From the cell containing the given text, extract its center point as [X, Y] coordinate. 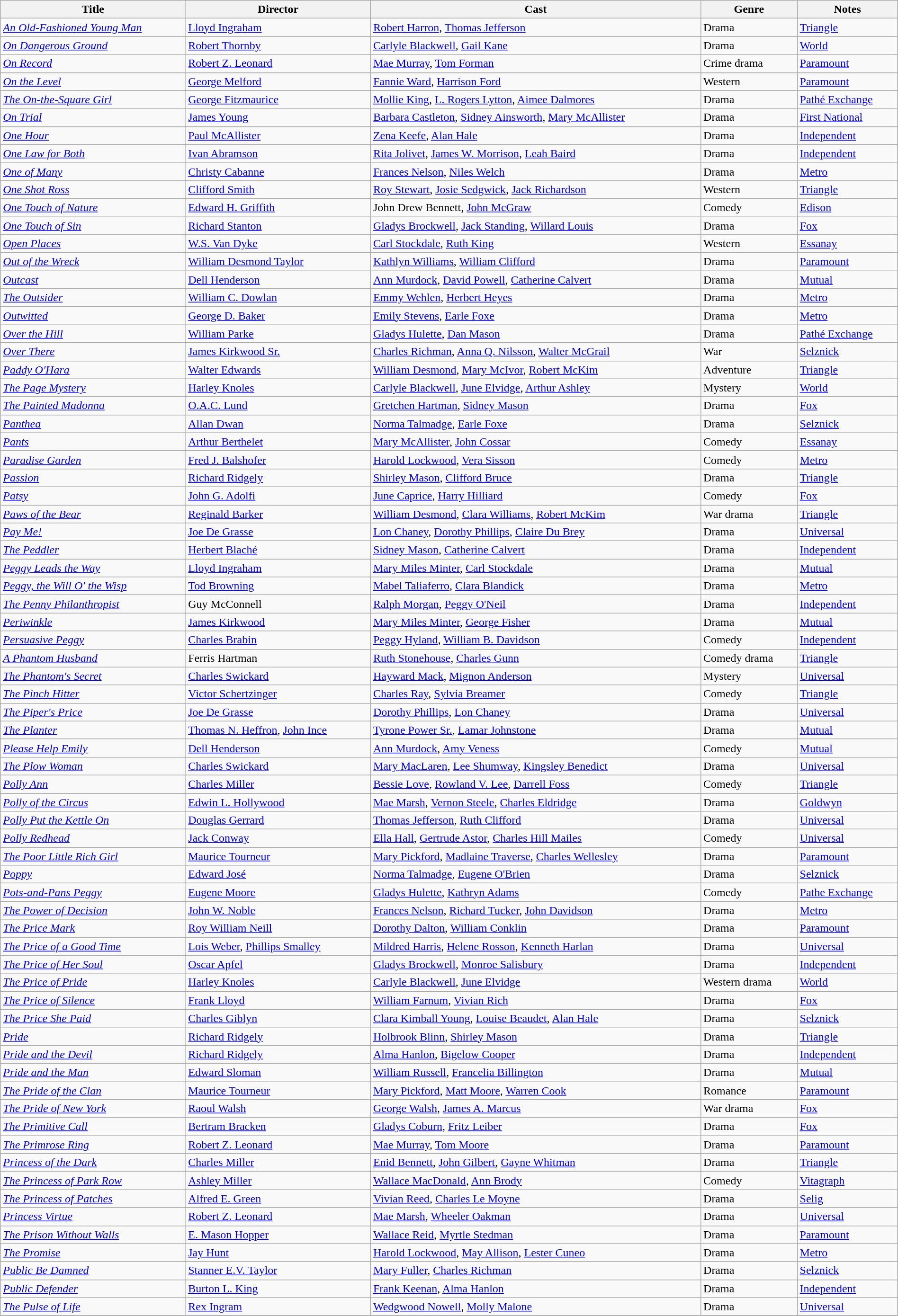
On Record [93, 63]
Comedy drama [749, 658]
Thomas N. Heffron, John Ince [278, 730]
Stanner E.V. Taylor [278, 1271]
Norma Talmadge, Earle Foxe [535, 424]
Crime drama [749, 63]
Guy McConnell [278, 604]
Poppy [93, 874]
Frank Keenan, Alma Hanlon [535, 1289]
Outcast [93, 280]
Shirley Mason, Clifford Bruce [535, 478]
Emily Stevens, Earle Foxe [535, 316]
James Young [278, 117]
John Drew Bennett, John McGraw [535, 207]
The Prison Without Walls [93, 1235]
Arthur Berthelet [278, 442]
Mary Pickford, Matt Moore, Warren Cook [535, 1090]
Pride [93, 1036]
Jack Conway [278, 838]
Tyrone Power Sr., Lamar Johnstone [535, 730]
William Parke [278, 334]
Charles Ray, Sylvia Breamer [535, 694]
Gladys Brockwell, Monroe Salisbury [535, 964]
On Trial [93, 117]
Mae Murray, Tom Moore [535, 1145]
Goldwyn [847, 802]
Genre [749, 9]
George D. Baker [278, 316]
James Kirkwood [278, 622]
Paddy O'Hara [93, 370]
Public Defender [93, 1289]
Carlyle Blackwell, June Elvidge [535, 982]
Edward Sloman [278, 1072]
Out of the Wreck [93, 262]
Roy William Neill [278, 928]
The Plow Woman [93, 766]
Outwitted [93, 316]
William Desmond Taylor [278, 262]
Notes [847, 9]
War [749, 352]
On Dangerous Ground [93, 45]
Patsy [93, 496]
Polly Put the Kettle On [93, 820]
The Phantom's Secret [93, 676]
First National [847, 117]
Rita Jolivet, James W. Morrison, Leah Baird [535, 153]
Edward José [278, 874]
One Law for Both [93, 153]
William Desmond, Clara Williams, Robert McKim [535, 514]
The Price of Pride [93, 982]
Passion [93, 478]
Ella Hall, Gertrude Astor, Charles Hill Mailes [535, 838]
O.A.C. Lund [278, 406]
The Outsider [93, 298]
Carl Stockdale, Ruth King [535, 244]
The Price of Her Soul [93, 964]
Western drama [749, 982]
Public Be Damned [93, 1271]
George Melford [278, 81]
Paws of the Bear [93, 514]
William Russell, Francelia Billington [535, 1072]
Peggy, the Will O' the Wisp [93, 586]
Wedgwood Nowell, Molly Malone [535, 1307]
June Caprice, Harry Hilliard [535, 496]
Wallace Reid, Myrtle Stedman [535, 1235]
A Phantom Husband [93, 658]
Ann Murdock, Amy Veness [535, 748]
Edward H. Griffith [278, 207]
Mary Fuller, Charles Richman [535, 1271]
One Touch of Nature [93, 207]
Pots-and-Pans Peggy [93, 892]
Mae Marsh, Vernon Steele, Charles Eldridge [535, 802]
Sidney Mason, Catherine Calvert [535, 550]
Edwin L. Hollywood [278, 802]
William Desmond, Mary McIvor, Robert McKim [535, 370]
Edison [847, 207]
Ashley Miller [278, 1181]
The Primrose Ring [93, 1145]
Frances Nelson, Richard Tucker, John Davidson [535, 910]
Gretchen Hartman, Sidney Mason [535, 406]
Panthea [93, 424]
Over There [93, 352]
Dorothy Phillips, Lon Chaney [535, 712]
Over the Hill [93, 334]
Emmy Wehlen, Herbert Heyes [535, 298]
George Walsh, James A. Marcus [535, 1109]
Paradise Garden [93, 460]
Gladys Brockwell, Jack Standing, Willard Louis [535, 226]
Gladys Coburn, Fritz Leiber [535, 1127]
Alma Hanlon, Bigelow Cooper [535, 1054]
Richard Stanton [278, 226]
One of Many [93, 171]
Ruth Stonehouse, Charles Gunn [535, 658]
Mary Miles Minter, George Fisher [535, 622]
Princess Virtue [93, 1217]
Polly Ann [93, 784]
W.S. Van Dyke [278, 244]
Mary Miles Minter, Carl Stockdale [535, 568]
Herbert Blaché [278, 550]
The Price of Silence [93, 1000]
Pathe Exchange [847, 892]
Mollie King, L. Rogers Lytton, Aimee Dalmores [535, 99]
Pants [93, 442]
Vitagraph [847, 1181]
Peggy Leads the Way [93, 568]
Kathlyn Williams, William Clifford [535, 262]
Jay Hunt [278, 1253]
Clara Kimball Young, Louise Beaudet, Alan Hale [535, 1018]
An Old-Fashioned Young Man [93, 27]
Gladys Hulette, Kathryn Adams [535, 892]
Frank Lloyd [278, 1000]
The Price Mark [93, 928]
Burton L. King [278, 1289]
John W. Noble [278, 910]
Reginald Barker [278, 514]
The Price She Paid [93, 1018]
Please Help Emily [93, 748]
Hayward Mack, Mignon Anderson [535, 676]
The Price of a Good Time [93, 946]
One Shot Ross [93, 189]
Barbara Castleton, Sidney Ainsworth, Mary McAllister [535, 117]
Ferris Hartman [278, 658]
Dorothy Dalton, William Conklin [535, 928]
Lois Weber, Phillips Smalley [278, 946]
The Page Mystery [93, 388]
Peggy Hyland, William B. Davidson [535, 640]
Fred J. Balshofer [278, 460]
Frances Nelson, Niles Welch [535, 171]
The Princess of Patches [93, 1199]
Mildred Harris, Helene Rosson, Kenneth Harlan [535, 946]
Paul McAllister [278, 135]
The Piper's Price [93, 712]
Ralph Morgan, Peggy O'Neil [535, 604]
The Pride of New York [93, 1109]
Lon Chaney, Dorothy Phillips, Claire Du Brey [535, 532]
Robert Harron, Thomas Jefferson [535, 27]
Robert Thornby [278, 45]
Douglas Gerrard [278, 820]
Mary McAllister, John Cossar [535, 442]
Oscar Apfel [278, 964]
Tod Browning [278, 586]
On the Level [93, 81]
Rex Ingram [278, 1307]
James Kirkwood Sr. [278, 352]
Holbrook Blinn, Shirley Mason [535, 1036]
Open Places [93, 244]
Fannie Ward, Harrison Ford [535, 81]
Polly of the Circus [93, 802]
Romance [749, 1090]
Roy Stewart, Josie Sedgwick, Jack Richardson [535, 189]
Title [93, 9]
The Penny Philanthropist [93, 604]
Charles Richman, Anna Q. Nilsson, Walter McGrail [535, 352]
Thomas Jefferson, Ruth Clifford [535, 820]
George Fitzmaurice [278, 99]
The On-the-Square Girl [93, 99]
Carlyle Blackwell, June Elvidge, Arthur Ashley [535, 388]
The Primitive Call [93, 1127]
Zena Keefe, Alan Hale [535, 135]
Director [278, 9]
Ivan Abramson [278, 153]
Adventure [749, 370]
The Poor Little Rich Girl [93, 856]
One Touch of Sin [93, 226]
Pay Me! [93, 532]
Periwinkle [93, 622]
Selig [847, 1199]
Persuasive Peggy [93, 640]
Pride and the Devil [93, 1054]
The Promise [93, 1253]
Charles Brabin [278, 640]
The Power of Decision [93, 910]
Harold Lockwood, May Allison, Lester Cuneo [535, 1253]
Mary Pickford, Madlaine Traverse, Charles Wellesley [535, 856]
Raoul Walsh [278, 1109]
Gladys Hulette, Dan Mason [535, 334]
The Pride of the Clan [93, 1090]
Christy Cabanne [278, 171]
Victor Schertzinger [278, 694]
Princess of the Dark [93, 1163]
Harold Lockwood, Vera Sisson [535, 460]
The Pinch Hitter [93, 694]
Mary MacLaren, Lee Shumway, Kingsley Benedict [535, 766]
Polly Redhead [93, 838]
Mae Murray, Tom Forman [535, 63]
John G. Adolfi [278, 496]
Carlyle Blackwell, Gail Kane [535, 45]
Alfred E. Green [278, 1199]
Clifford Smith [278, 189]
E. Mason Hopper [278, 1235]
Norma Talmadge, Eugene O'Brien [535, 874]
William C. Dowlan [278, 298]
Bertram Bracken [278, 1127]
Bessie Love, Rowland V. Lee, Darrell Foss [535, 784]
Wallace MacDonald, Ann Brody [535, 1181]
Ann Murdock, David Powell, Catherine Calvert [535, 280]
Mae Marsh, Wheeler Oakman [535, 1217]
Vivian Reed, Charles Le Moyne [535, 1199]
Cast [535, 9]
One Hour [93, 135]
Walter Edwards [278, 370]
The Princess of Park Row [93, 1181]
The Painted Madonna [93, 406]
Charles Giblyn [278, 1018]
Mabel Taliaferro, Clara Blandick [535, 586]
Eugene Moore [278, 892]
Enid Bennett, John Gilbert, Gayne Whitman [535, 1163]
William Farnum, Vivian Rich [535, 1000]
Pride and the Man [93, 1072]
The Pulse of Life [93, 1307]
Allan Dwan [278, 424]
The Planter [93, 730]
The Peddler [93, 550]
